Locate the cell with the specified text and output its [X, Y] center coordinate. 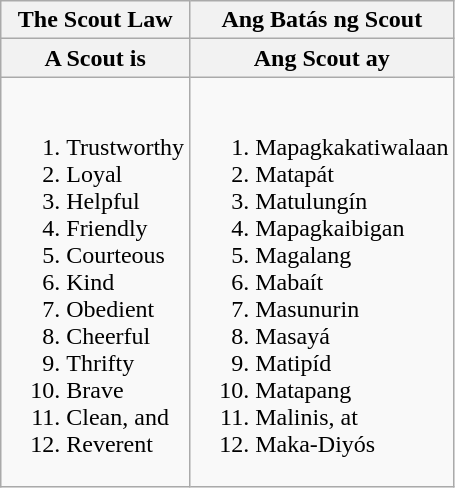
TrustworthyLoyalHelpfulFriendlyCourteousKindObedientCheerfulThriftyBraveClean, andReverent [96, 282]
Ang Scout ay [322, 58]
MapagkakatiwalaanMatapátMatulungínMapagkaibiganMagalangMabaítMasunurinMasayáMatipídMatapangMalinis, atMaka-Diyós [322, 282]
A Scout is [96, 58]
The Scout Law [96, 20]
Ang Batás ng Scout [322, 20]
